Return [x, y] of the center of cell containing provided text 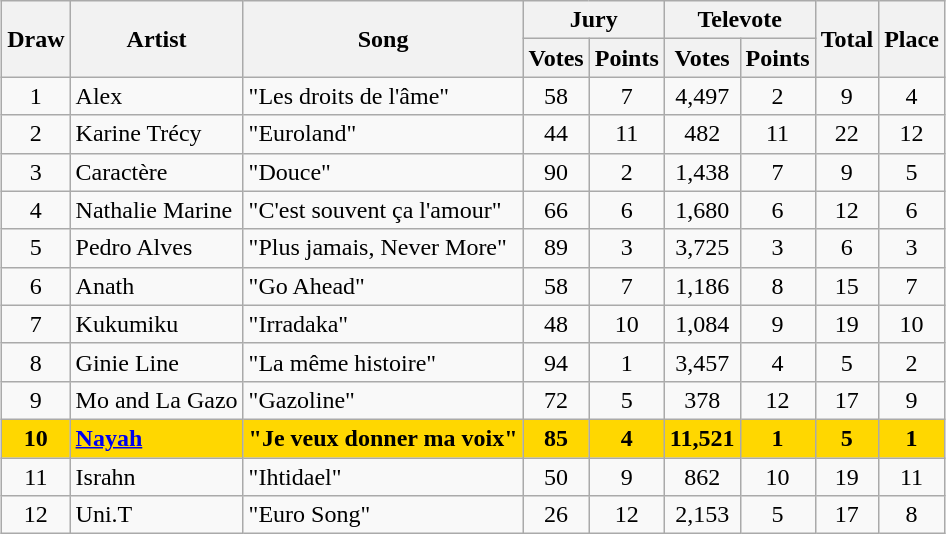
"Plus jamais, Never More" [383, 248]
89 [556, 248]
94 [556, 362]
"Ihtidael" [383, 477]
2,153 [702, 515]
44 [556, 134]
862 [702, 477]
Song [383, 39]
Karine Trécy [156, 134]
90 [556, 172]
Nayah [156, 438]
4,497 [702, 96]
Televote [740, 20]
3,725 [702, 248]
72 [556, 400]
Israhn [156, 477]
378 [702, 400]
Draw [36, 39]
Caractère [156, 172]
"Douce" [383, 172]
1,186 [702, 286]
"Les droits de l'âme" [383, 96]
3,457 [702, 362]
15 [847, 286]
482 [702, 134]
"Euro Song" [383, 515]
"C'est souvent ça l'amour" [383, 210]
Jury [594, 20]
Kukumiku [156, 324]
Total [847, 39]
Mo and La Gazo [156, 400]
"Euroland" [383, 134]
26 [556, 515]
Place [912, 39]
22 [847, 134]
48 [556, 324]
50 [556, 477]
85 [556, 438]
"Je veux donner ma voix" [383, 438]
Alex [156, 96]
Pedro Alves [156, 248]
"Go Ahead" [383, 286]
Ginie Line [156, 362]
"Gazoline" [383, 400]
Anath [156, 286]
Uni.T [156, 515]
66 [556, 210]
"Irradaka" [383, 324]
1,438 [702, 172]
11,521 [702, 438]
"La même histoire" [383, 362]
Artist [156, 39]
1,084 [702, 324]
1,680 [702, 210]
Nathalie Marine [156, 210]
